Scan for the cell matching the given text and deliver its [x, y] coordinate at center. 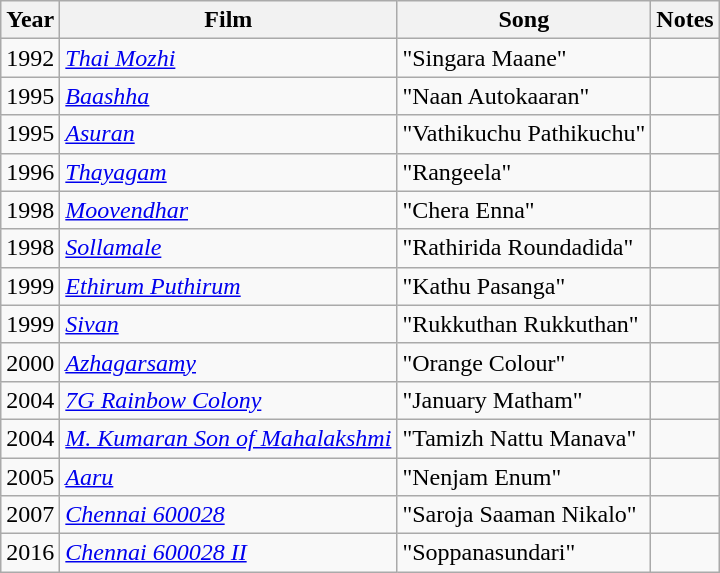
2000 [30, 362]
Baashha [228, 96]
Year [30, 20]
"Saroja Saaman Nikalo" [524, 515]
"Soppanasundari" [524, 553]
"Kathu Pasanga" [524, 286]
1992 [30, 58]
Chennai 600028 II [228, 553]
7G Rainbow Colony [228, 400]
Ethirum Puthirum [228, 286]
"Nenjam Enum" [524, 477]
M. Kumaran Son of Mahalakshmi [228, 438]
Song [524, 20]
Moovendhar [228, 210]
"Vathikuchu Pathikuchu" [524, 134]
"January Matham" [524, 400]
Aaru [228, 477]
"Chera Enna" [524, 210]
Chennai 600028 [228, 515]
Notes [685, 20]
"Orange Colour" [524, 362]
Sivan [228, 324]
2005 [30, 477]
Sollamale [228, 248]
Film [228, 20]
"Singara Maane" [524, 58]
"Rathirida Roundadida" [524, 248]
Asuran [228, 134]
2016 [30, 553]
Azhagarsamy [228, 362]
Thayagam [228, 172]
"Tamizh Nattu Manava" [524, 438]
Thai Mozhi [228, 58]
1996 [30, 172]
2007 [30, 515]
"Naan Autokaaran" [524, 96]
"Rukkuthan Rukkuthan" [524, 324]
"Rangeela" [524, 172]
